Find where the given text appears and provide that cell's center as (x, y) coordinate. 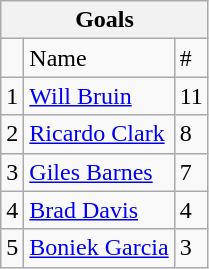
Name (99, 58)
# (191, 58)
Giles Barnes (99, 172)
11 (191, 96)
Will Bruin (99, 96)
Ricardo Clark (99, 134)
Boniek Garcia (99, 248)
8 (191, 134)
5 (12, 248)
2 (12, 134)
7 (191, 172)
1 (12, 96)
Goals (105, 20)
Brad Davis (99, 210)
